From the cell containing the given text, extract its center point as (X, Y) coordinate. 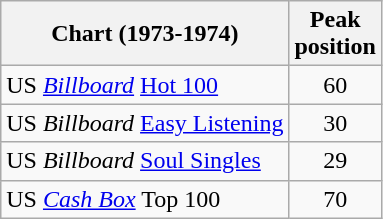
30 (335, 123)
US Cash Box Top 100 (145, 199)
US Billboard Soul Singles (145, 161)
US Billboard Easy Listening (145, 123)
Peakposition (335, 34)
US Billboard Hot 100 (145, 85)
29 (335, 161)
Chart (1973-1974) (145, 34)
60 (335, 85)
70 (335, 199)
